Return the (x, y) coordinate for the center point of the cell that contains the specified text.  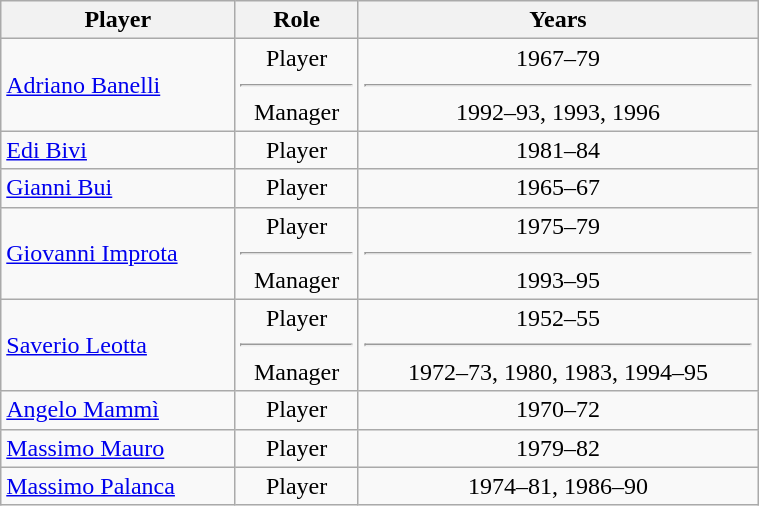
1975–79 1993–95 (558, 253)
1952–55 1972–73, 1980, 1983, 1994–95 (558, 345)
Giovanni Improta (118, 253)
Role (297, 20)
Massimo Palanca (118, 486)
Adriano Banelli (118, 85)
Saverio Leotta (118, 345)
Gianni Bui (118, 188)
Massimo Mauro (118, 448)
1967–79 1992–93, 1993, 1996 (558, 85)
1981–84 (558, 150)
1970–72 (558, 410)
1974–81, 1986–90 (558, 486)
Angelo Mammì (118, 410)
Years (558, 20)
Edi Bivi (118, 150)
1979–82 (558, 448)
1965–67 (558, 188)
